Determine the (X, Y) coordinate at the center of the cell enclosing the given text.  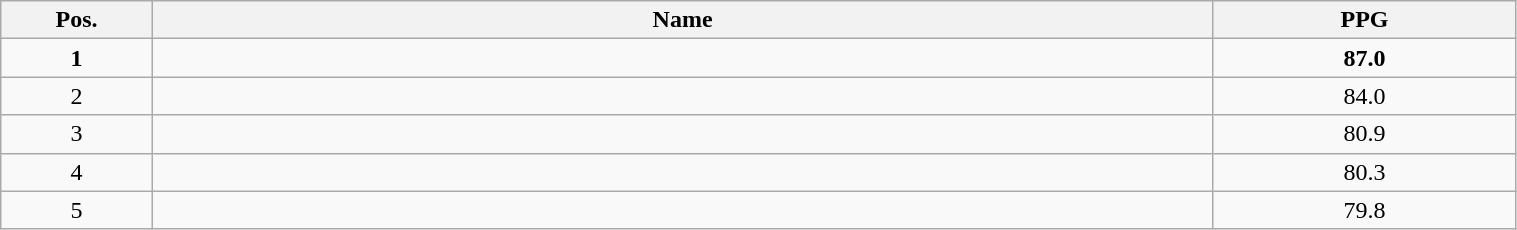
80.9 (1364, 134)
3 (77, 134)
PPG (1364, 20)
80.3 (1364, 172)
79.8 (1364, 210)
1 (77, 58)
5 (77, 210)
2 (77, 96)
4 (77, 172)
84.0 (1364, 96)
Name (682, 20)
87.0 (1364, 58)
Pos. (77, 20)
